Return the [x, y] coordinate for the center point of the cell that contains the specified text.  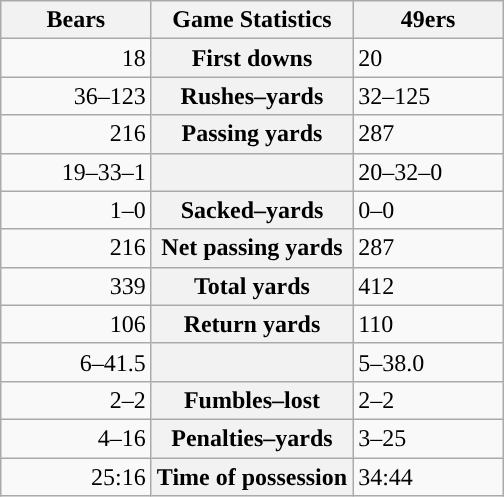
First downs [252, 58]
6–41.5 [76, 362]
110 [428, 324]
Time of possession [252, 477]
Total yards [252, 286]
106 [76, 324]
4–16 [76, 438]
Bears [76, 20]
18 [76, 58]
Net passing yards [252, 248]
19–33–1 [76, 172]
20 [428, 58]
Game Statistics [252, 20]
Passing yards [252, 134]
1–0 [76, 210]
32–125 [428, 96]
36–123 [76, 96]
3–25 [428, 438]
0–0 [428, 210]
25:16 [76, 477]
20–32–0 [428, 172]
34:44 [428, 477]
Penalties–yards [252, 438]
Fumbles–lost [252, 400]
5–38.0 [428, 362]
Return yards [252, 324]
412 [428, 286]
339 [76, 286]
Sacked–yards [252, 210]
Rushes–yards [252, 96]
49ers [428, 20]
